Detect which cell encompasses the target text, then output its [X, Y] center coordinate. 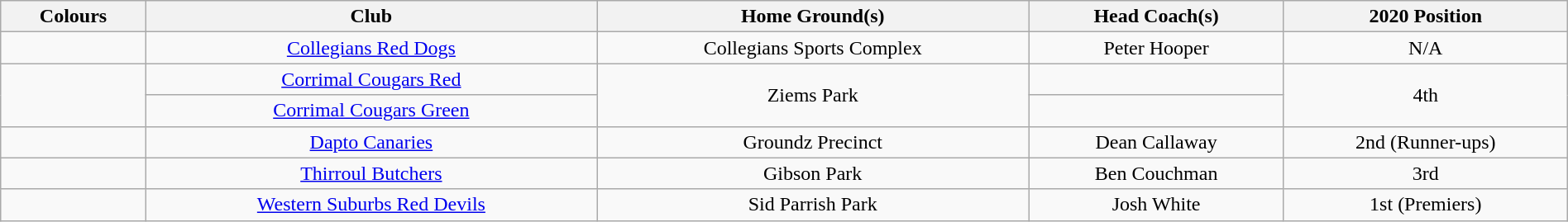
Collegians Red Dogs [370, 48]
Western Suburbs Red Devils [370, 205]
2020 Position [1426, 17]
2nd (Runner-ups) [1426, 142]
Ben Couchman [1156, 173]
1st (Premiers) [1426, 205]
Club [370, 17]
N/A [1426, 48]
Colours [74, 17]
Peter Hooper [1156, 48]
Head Coach(s) [1156, 17]
Groundz Precinct [813, 142]
4th [1426, 95]
Dean Callaway [1156, 142]
Corrimal Cougars Green [370, 111]
Ziems Park [813, 95]
Collegians Sports Complex [813, 48]
Corrimal Cougars Red [370, 79]
Josh White [1156, 205]
Dapto Canaries [370, 142]
Home Ground(s) [813, 17]
3rd [1426, 173]
Sid Parrish Park [813, 205]
Thirroul Butchers [370, 173]
Gibson Park [813, 173]
